Determine the [X, Y] coordinate at the center of the cell enclosing the given text.  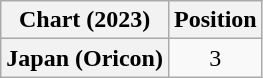
3 [215, 58]
Position [215, 20]
Japan (Oricon) [85, 58]
Chart (2023) [85, 20]
